Return the (x, y) coordinate for the center point of the cell that contains the specified text.  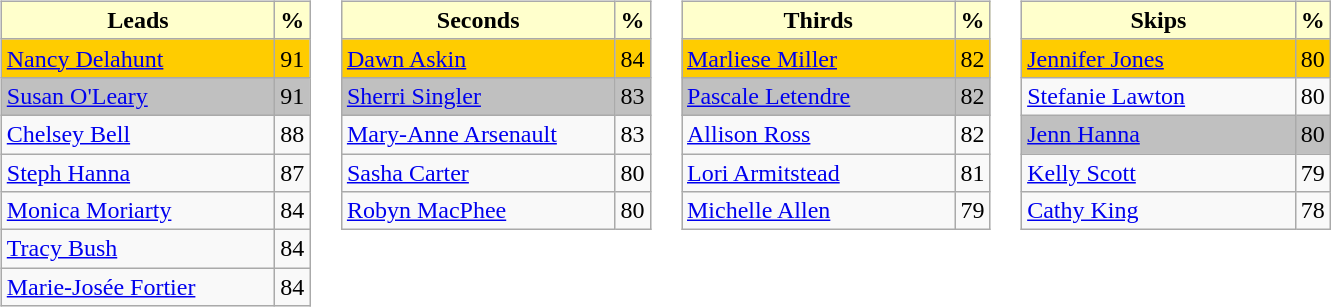
Pascale Letendre (819, 96)
Mary-Anne Arsenault (478, 134)
Chelsey Bell (138, 134)
Seconds (478, 20)
Tracy Bush (138, 249)
Lori Armitstead (819, 173)
Jenn Hanna (1159, 134)
Monica Moriarty (138, 211)
Thirds (819, 20)
Robyn MacPhee (478, 211)
Marliese Miller (819, 58)
Nancy Delahunt (138, 58)
Michelle Allen (819, 211)
Marie-Josée Fortier (138, 287)
88 (292, 134)
81 (972, 173)
Stefanie Lawton (1159, 96)
Allison Ross (819, 134)
Steph Hanna (138, 173)
Leads (138, 20)
Jennifer Jones (1159, 58)
Susan O'Leary (138, 96)
Sasha Carter (478, 173)
Cathy King (1159, 211)
Skips (1159, 20)
Dawn Askin (478, 58)
Sherri Singler (478, 96)
87 (292, 173)
78 (1312, 211)
Kelly Scott (1159, 173)
